Capture the cell that displays the provided text and extract its (X, Y) central coordinate. 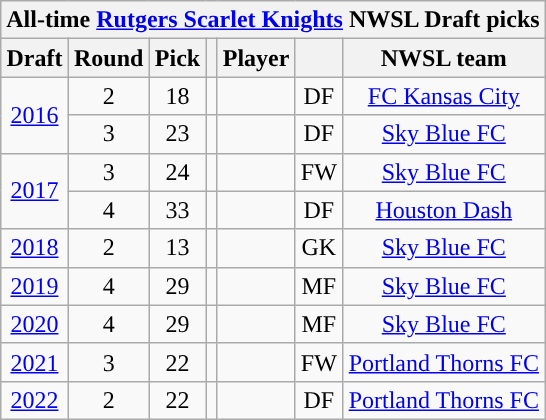
NWSL team (444, 58)
GK (318, 248)
2017 (34, 191)
13 (178, 248)
2019 (34, 286)
33 (178, 210)
Houston Dash (444, 210)
24 (178, 172)
Player (256, 58)
23 (178, 134)
Draft (34, 58)
Round (108, 58)
2016 (34, 115)
2021 (34, 362)
All-time Rutgers Scarlet Knights NWSL Draft picks (273, 20)
2020 (34, 324)
2018 (34, 248)
FC Kansas City (444, 96)
Pick (178, 58)
2022 (34, 400)
18 (178, 96)
